Return [x, y] of the center of cell containing provided text 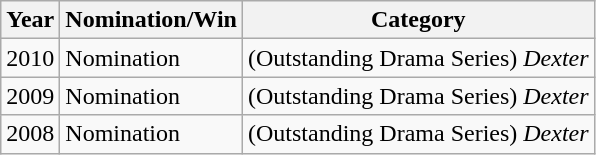
Nomination/Win [152, 20]
Year [30, 20]
2009 [30, 96]
2010 [30, 58]
Category [418, 20]
2008 [30, 134]
